Capture the cell that displays the provided text and extract its [x, y] central coordinate. 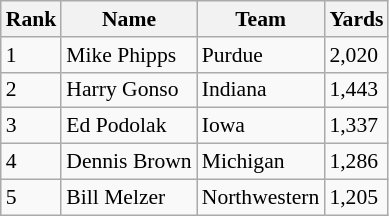
Rank [32, 19]
2,020 [356, 55]
Bill Melzer [128, 197]
Mike Phipps [128, 55]
Indiana [261, 90]
1,205 [356, 197]
Iowa [261, 126]
1 [32, 55]
3 [32, 126]
1,337 [356, 126]
2 [32, 90]
4 [32, 162]
Name [128, 19]
Michigan [261, 162]
Ed Podolak [128, 126]
Dennis Brown [128, 162]
Yards [356, 19]
1,286 [356, 162]
Northwestern [261, 197]
Purdue [261, 55]
1,443 [356, 90]
Harry Gonso [128, 90]
Team [261, 19]
5 [32, 197]
